Locate the cell with the specified text and output its [x, y] center coordinate. 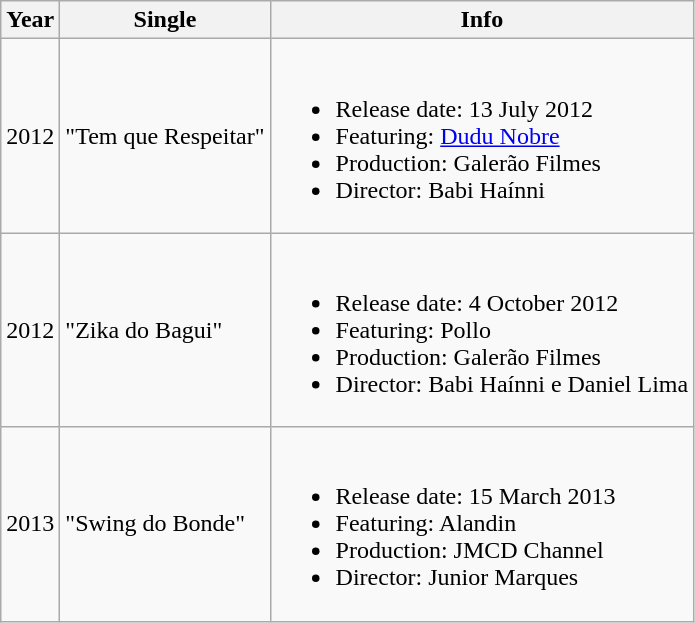
"Zika do Bagui" [165, 330]
Info [482, 20]
Release date: 4 October 2012Featuring: PolloProduction: Galerão FilmesDirector: Babi Haínni e Daniel Lima [482, 330]
2013 [30, 524]
"Tem que Respeitar" [165, 136]
Release date: 15 March 2013Featuring: AlandinProduction: JMCD ChannelDirector: Junior Marques [482, 524]
Single [165, 20]
"Swing do Bonde" [165, 524]
Year [30, 20]
Release date: 13 July 2012Featuring: Dudu NobreProduction: Galerão FilmesDirector: Babi Haínni [482, 136]
